Return the (X, Y) coordinate for the center point of the cell that contains the specified text.  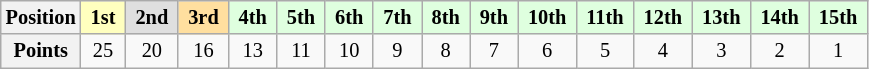
4 (663, 51)
7th (397, 17)
9 (397, 51)
4th (253, 17)
3 (721, 51)
8th (446, 17)
2nd (152, 17)
5th (301, 17)
6 (547, 51)
Points (41, 51)
8 (446, 51)
11th (604, 17)
11 (301, 51)
6th (349, 17)
7 (494, 51)
20 (152, 51)
3rd (203, 17)
13th (721, 17)
5 (604, 51)
1 (838, 51)
Position (41, 17)
2 (779, 51)
10 (349, 51)
12th (663, 17)
13 (253, 51)
9th (494, 17)
15th (838, 17)
14th (779, 17)
1st (104, 17)
10th (547, 17)
25 (104, 51)
16 (203, 51)
